Return (X, Y) of the center of cell containing provided text 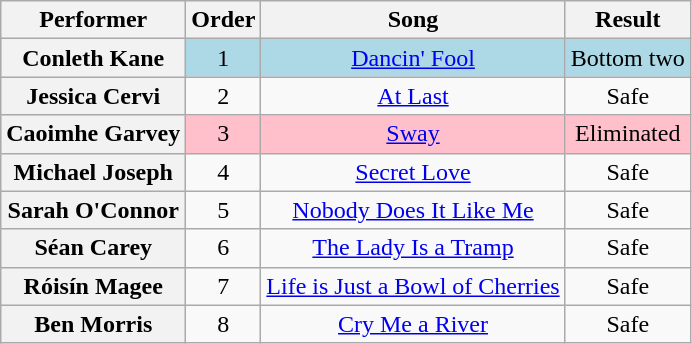
Secret Love (413, 172)
Ben Morris (94, 324)
Sway (413, 134)
Order (224, 20)
Eliminated (628, 134)
4 (224, 172)
Result (628, 20)
At Last (413, 96)
7 (224, 286)
Song (413, 20)
6 (224, 248)
8 (224, 324)
3 (224, 134)
1 (224, 58)
5 (224, 210)
Conleth Kane (94, 58)
Róisín Magee (94, 286)
2 (224, 96)
The Lady Is a Tramp (413, 248)
Nobody Does It Like Me (413, 210)
Sarah O'Connor (94, 210)
Caoimhe Garvey (94, 134)
Cry Me a River (413, 324)
Dancin' Fool (413, 58)
Michael Joseph (94, 172)
Life is Just a Bowl of Cherries (413, 286)
Performer (94, 20)
Bottom two (628, 58)
Jessica Cervi (94, 96)
Séan Carey (94, 248)
